Return (x, y) of the center of cell containing provided text 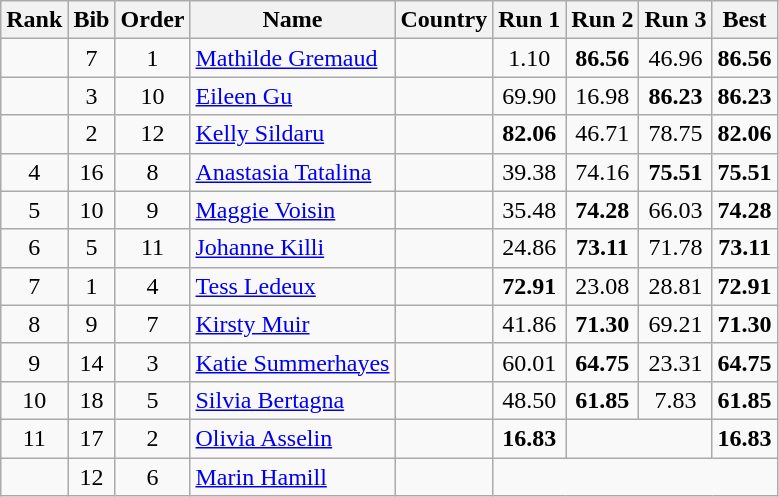
23.08 (602, 286)
69.90 (530, 96)
Run 3 (676, 20)
Name (292, 20)
Katie Summerhayes (292, 362)
Marin Hamill (292, 477)
24.86 (530, 248)
Run 1 (530, 20)
74.16 (602, 172)
16 (92, 172)
Kirsty Muir (292, 324)
7.83 (676, 400)
Best (744, 20)
Olivia Asselin (292, 438)
78.75 (676, 134)
46.71 (602, 134)
Eileen Gu (292, 96)
66.03 (676, 210)
14 (92, 362)
16.98 (602, 96)
Mathilde Gremaud (292, 58)
48.50 (530, 400)
17 (92, 438)
Maggie Voisin (292, 210)
39.38 (530, 172)
Anastasia Tatalina (292, 172)
Johanne Killi (292, 248)
69.21 (676, 324)
41.86 (530, 324)
Rank (34, 20)
60.01 (530, 362)
35.48 (530, 210)
28.81 (676, 286)
Silvia Bertagna (292, 400)
1.10 (530, 58)
Kelly Sildaru (292, 134)
23.31 (676, 362)
18 (92, 400)
71.78 (676, 248)
46.96 (676, 58)
Bib (92, 20)
Country (444, 20)
Tess Ledeux (292, 286)
Order (152, 20)
Run 2 (602, 20)
